Provide the (x, y) coordinate of the cell's center where the given text is located.  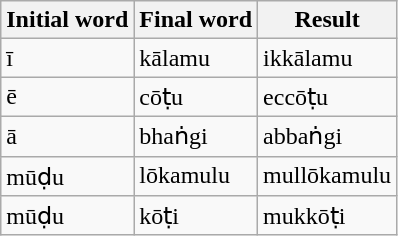
ikkālamu (328, 58)
lōkamulu (196, 176)
bhaṅgi (196, 136)
ē (68, 97)
cōṭu (196, 97)
Final word (196, 20)
ī (68, 58)
kālamu (196, 58)
eccōṭu (328, 97)
abbaṅgi (328, 136)
ā (68, 136)
mullōkamulu (328, 176)
Initial word (68, 20)
mukkōṭi (328, 216)
Result (328, 20)
kōṭi (196, 216)
